Return the (X, Y) coordinate for the center point of the cell that contains the specified text.  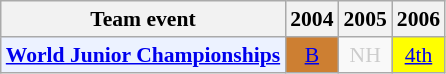
2005 (366, 19)
2004 (312, 19)
Team event (143, 19)
B (312, 55)
2006 (418, 19)
4th (418, 55)
NH (366, 55)
World Junior Championships (143, 55)
